Return the (X, Y) coordinate for the center point of the cell that contains the specified text.  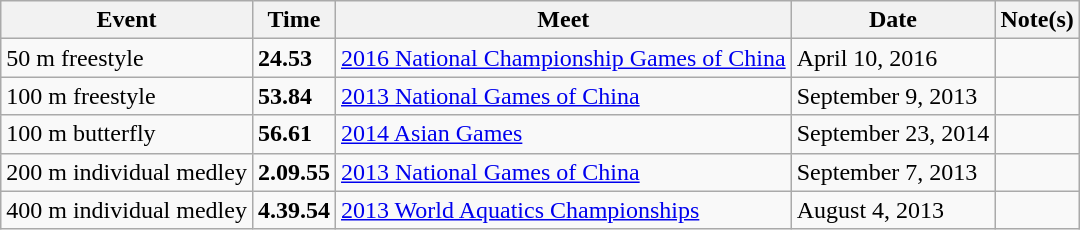
April 10, 2016 (893, 58)
100 m butterfly (127, 134)
400 m individual medley (127, 210)
53.84 (294, 96)
2016 National Championship Games of China (564, 58)
2014 Asian Games (564, 134)
4.39.54 (294, 210)
50 m freestyle (127, 58)
100 m freestyle (127, 96)
Time (294, 20)
200 m individual medley (127, 172)
Meet (564, 20)
September 23, 2014 (893, 134)
56.61 (294, 134)
Note(s) (1037, 20)
Event (127, 20)
Date (893, 20)
2013 World Aquatics Championships (564, 210)
August 4, 2013 (893, 210)
24.53 (294, 58)
September 7, 2013 (893, 172)
2.09.55 (294, 172)
September 9, 2013 (893, 96)
